For the text-containing cell, return its midpoint in (x, y) coordinate format. 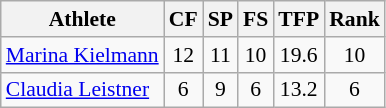
CF (184, 19)
FS (256, 19)
TFP (298, 19)
12 (184, 55)
Claudia Leistner (82, 90)
11 (220, 55)
Athlete (82, 19)
Marina Kielmann (82, 55)
19.6 (298, 55)
Rank (354, 19)
13.2 (298, 90)
SP (220, 19)
9 (220, 90)
